Search for the cell housing the specified text and yield its (x, y) center coordinate. 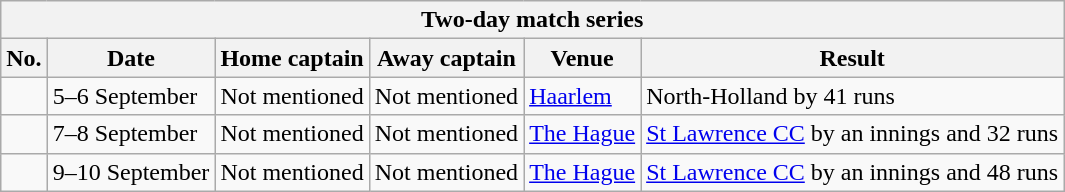
Haarlem (582, 96)
Two-day match series (532, 20)
Venue (582, 58)
Date (131, 58)
St Lawrence CC by an innings and 48 runs (852, 172)
No. (24, 58)
Home captain (292, 58)
9–10 September (131, 172)
Result (852, 58)
St Lawrence CC by an innings and 32 runs (852, 134)
Away captain (446, 58)
North-Holland by 41 runs (852, 96)
5–6 September (131, 96)
7–8 September (131, 134)
